Identify which cell holds the provided text, then report its [x, y] central coordinate. 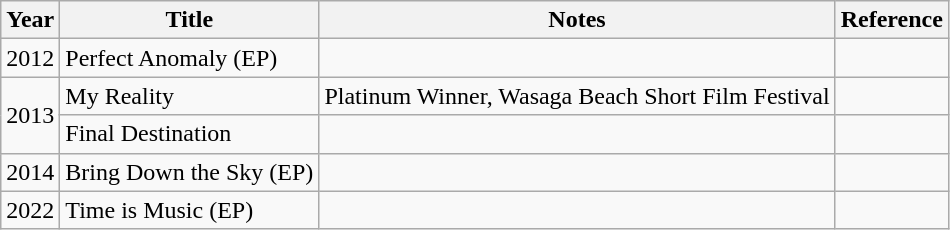
Final Destination [190, 134]
Perfect Anomaly (EP) [190, 58]
2022 [30, 210]
My Reality [190, 96]
Reference [892, 20]
Notes [577, 20]
Year [30, 20]
Time is Music (EP) [190, 210]
2014 [30, 172]
2013 [30, 115]
Platinum Winner, Wasaga Beach Short Film Festival [577, 96]
Bring Down the Sky (EP) [190, 172]
2012 [30, 58]
Title [190, 20]
